From the cell containing the given text, extract its center point as (x, y) coordinate. 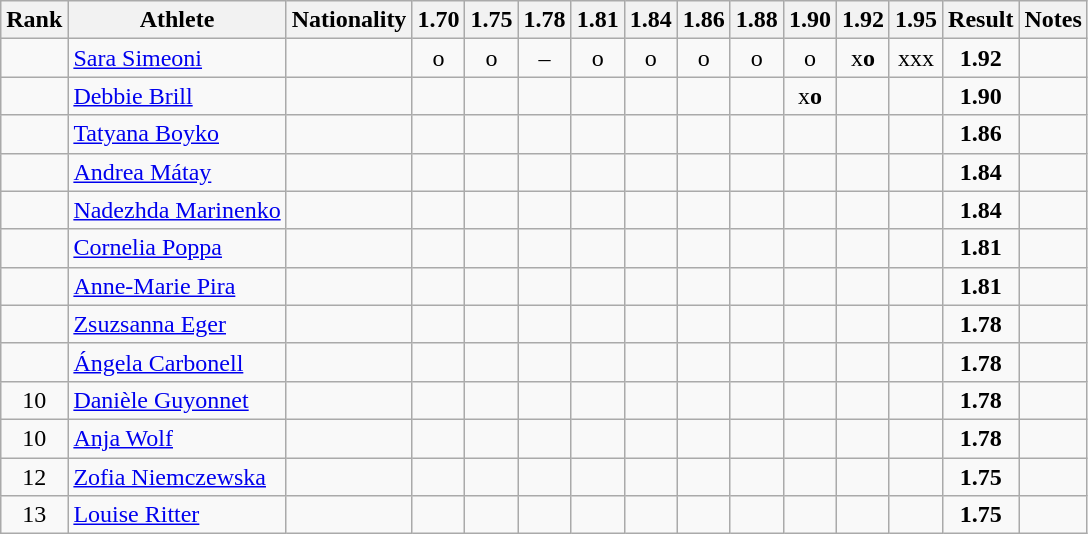
Zsuzsanna Eger (177, 324)
xxx (916, 58)
Anne-Marie Pira (177, 286)
Andrea Mátay (177, 172)
Debbie Brill (177, 96)
Louise Ritter (177, 515)
Zofia Niemczewska (177, 477)
Anja Wolf (177, 438)
Ángela Carbonell (177, 362)
Nationality (349, 20)
Notes (1053, 20)
13 (34, 515)
12 (34, 477)
Tatyana Boyko (177, 134)
Rank (34, 20)
– (544, 58)
1.88 (756, 20)
Nadezhda Marinenko (177, 210)
Cornelia Poppa (177, 248)
1.95 (916, 20)
Result (981, 20)
Danièle Guyonnet (177, 400)
1.70 (438, 20)
Sara Simeoni (177, 58)
Athlete (177, 20)
